Pinpoint the cell where the given text exists, returning its (X, Y) midpoint coordinate. 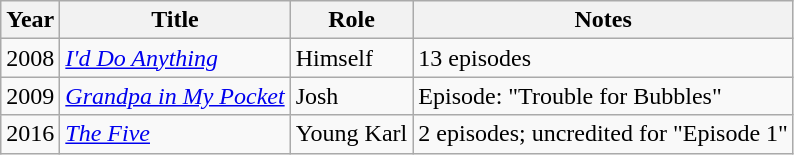
2 episodes; uncredited for "Episode 1" (604, 134)
Himself (352, 58)
Josh (352, 96)
2009 (30, 96)
Young Karl (352, 134)
Role (352, 20)
2008 (30, 58)
Grandpa in My Pocket (175, 96)
Episode: "Trouble for Bubbles" (604, 96)
Year (30, 20)
13 episodes (604, 58)
2016 (30, 134)
Notes (604, 20)
The Five (175, 134)
Title (175, 20)
I'd Do Anything (175, 58)
